Search for the cell housing the specified text and yield its (x, y) center coordinate. 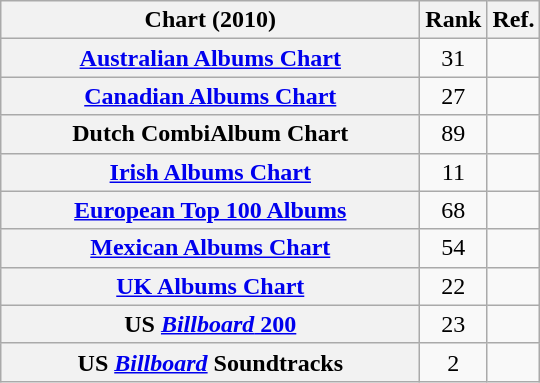
Mexican Albums Chart (210, 248)
European Top 100 Albums (210, 210)
89 (454, 134)
Canadian Albums Chart (210, 96)
11 (454, 172)
31 (454, 58)
23 (454, 324)
Dutch CombiAlbum Chart (210, 134)
Ref. (514, 20)
Australian Albums Chart (210, 58)
2 (454, 362)
US Billboard Soundtracks (210, 362)
UK Albums Chart (210, 286)
Irish Albums Chart (210, 172)
54 (454, 248)
27 (454, 96)
Chart (2010) (210, 20)
68 (454, 210)
22 (454, 286)
Rank (454, 20)
US Billboard 200 (210, 324)
